From the cell containing the given text, extract its center point as (x, y) coordinate. 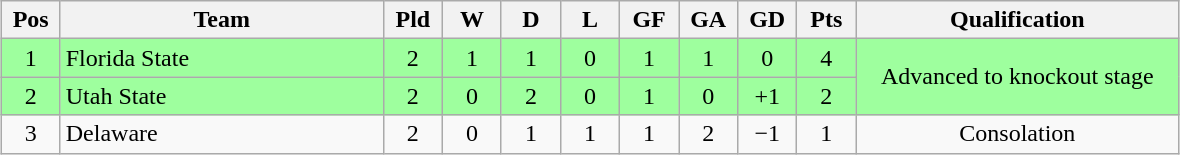
Qualification (1018, 20)
Consolation (1018, 134)
+1 (768, 96)
Utah State (222, 96)
GD (768, 20)
Pts (826, 20)
Florida State (222, 58)
Advanced to knockout stage (1018, 77)
GA (708, 20)
D (530, 20)
−1 (768, 134)
3 (30, 134)
GF (650, 20)
Pos (30, 20)
W (472, 20)
Team (222, 20)
4 (826, 58)
Pld (412, 20)
L (590, 20)
Delaware (222, 134)
